Locate the cell with the specified text and output its [x, y] center coordinate. 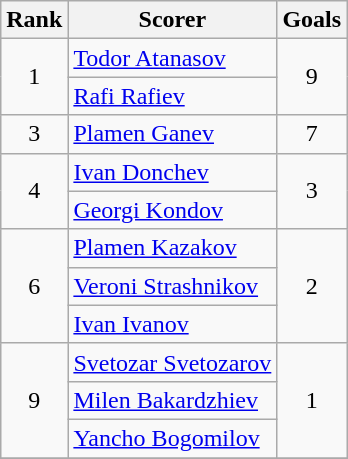
Rank [34, 20]
6 [34, 286]
Ivan Donchev [172, 172]
Yancho Bogomilov [172, 438]
Veroni Strashnikov [172, 286]
Plamen Kazakov [172, 248]
Scorer [172, 20]
Plamen Ganev [172, 134]
Todor Atanasov [172, 58]
7 [312, 134]
Svetozar Svetozarov [172, 362]
2 [312, 286]
4 [34, 191]
Rafi Rafiev [172, 96]
Georgi Kondov [172, 210]
Milen Bakardzhiev [172, 400]
Ivan Ivanov [172, 324]
Goals [312, 20]
